Provide the (x, y) coordinate of the cell's center where the given text is located.  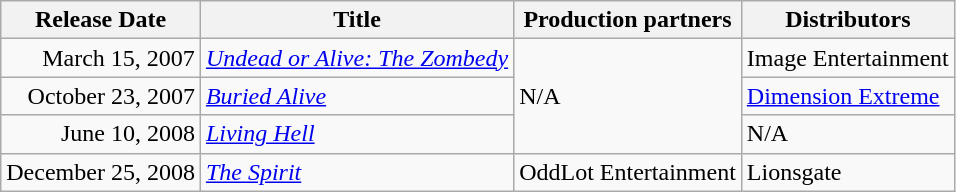
Buried Alive (356, 96)
OddLot Entertainment (628, 172)
Dimension Extreme (848, 96)
Release Date (101, 20)
June 10, 2008 (101, 134)
Distributors (848, 20)
Lionsgate (848, 172)
Undead or Alive: The Zombedy (356, 58)
December 25, 2008 (101, 172)
March 15, 2007 (101, 58)
Production partners (628, 20)
The Spirit (356, 172)
Living Hell (356, 134)
Image Entertainment (848, 58)
Title (356, 20)
October 23, 2007 (101, 96)
